Extract the (X, Y) coordinate from the center of the cell holding the provided text.  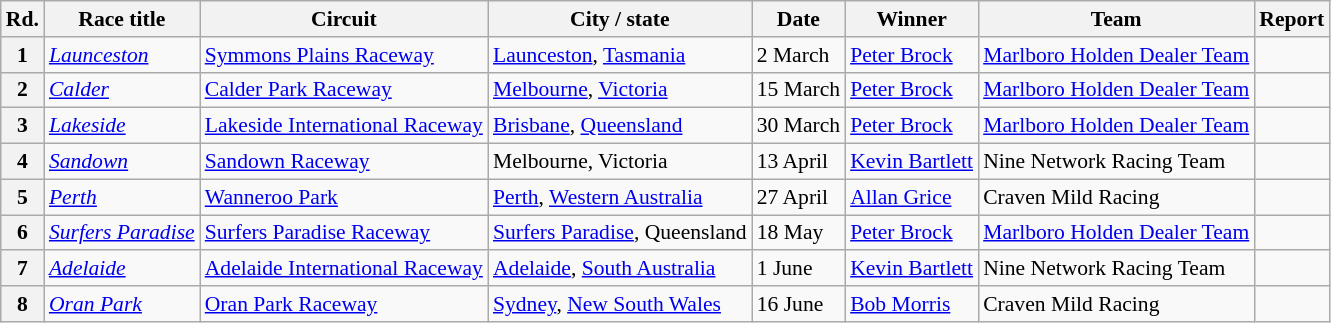
Lakeside International Raceway (344, 126)
5 (22, 197)
Lakeside (122, 126)
27 April (798, 197)
Race title (122, 19)
Launceston (122, 55)
Surfers Paradise, Queensland (620, 233)
Sandown Raceway (344, 162)
Sandown (122, 162)
Surfers Paradise Raceway (344, 233)
2 March (798, 55)
30 March (798, 126)
1 (22, 55)
Wanneroo Park (344, 197)
8 (22, 304)
Team (1116, 19)
4 (22, 162)
Adelaide International Raceway (344, 269)
Report (1292, 19)
Rd. (22, 19)
Winner (912, 19)
13 April (798, 162)
18 May (798, 233)
1 June (798, 269)
Symmons Plains Raceway (344, 55)
Surfers Paradise (122, 233)
Sydney, New South Wales (620, 304)
Perth, Western Australia (620, 197)
City / state (620, 19)
Calder Park Raceway (344, 90)
Bob Morris (912, 304)
7 (22, 269)
Perth (122, 197)
3 (22, 126)
Adelaide (122, 269)
15 March (798, 90)
16 June (798, 304)
Launceston, Tasmania (620, 55)
Date (798, 19)
Adelaide, South Australia (620, 269)
Allan Grice (912, 197)
Oran Park Raceway (344, 304)
Brisbane, Queensland (620, 126)
2 (22, 90)
6 (22, 233)
Calder (122, 90)
Oran Park (122, 304)
Circuit (344, 19)
